For the text-containing cell, return its midpoint in (X, Y) coordinate format. 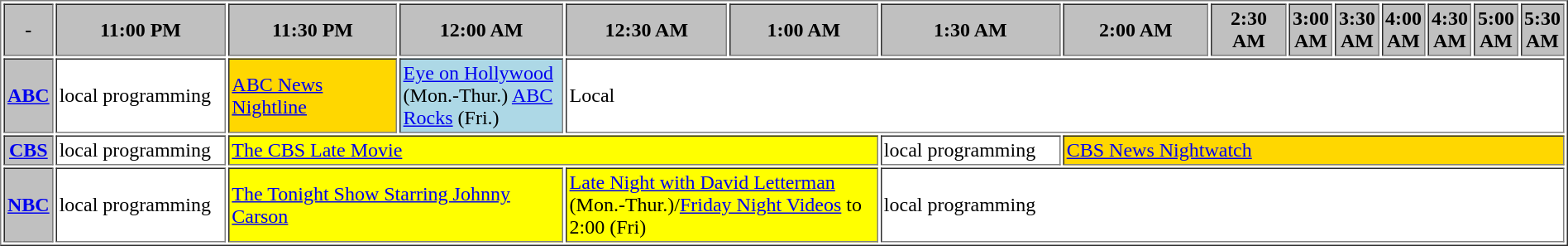
4:00 AM (1403, 30)
5:30 AM (1542, 30)
2:00 AM (1135, 30)
ABC (28, 95)
4:30 AM (1449, 30)
Local (1065, 95)
Late Night with David Letterman (Mon.-Thur.)/Friday Night Videos to 2:00 (Fri) (721, 205)
12:00 AM (481, 30)
11:00 PM (141, 30)
- (28, 30)
11:30 PM (313, 30)
5:00 AM (1495, 30)
The Tonight Show Starring Johnny Carson (395, 205)
2:30 AM (1249, 30)
12:30 AM (647, 30)
3:00 AM (1310, 30)
3:30 AM (1356, 30)
Eye on Hollywood (Mon.-Thur.) ABC Rocks (Fri.) (481, 95)
NBC (28, 205)
CBS News Nightwatch (1313, 151)
The CBS Late Movie (553, 151)
CBS (28, 151)
ABC News Nightline (313, 95)
1:30 AM (970, 30)
1:00 AM (804, 30)
